From the cell containing the given text, extract its center point as [x, y] coordinate. 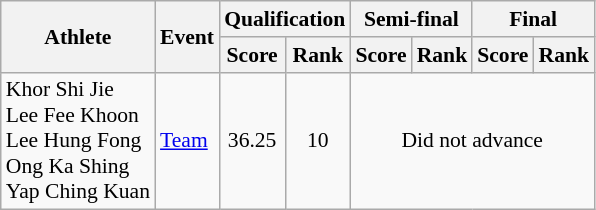
10 [318, 141]
36.25 [252, 141]
Semi-final [411, 19]
Event [187, 36]
Khor Shi JieLee Fee KhoonLee Hung FongOng Ka ShingYap Ching Kuan [78, 141]
Did not advance [472, 141]
Final [533, 19]
Qualification [284, 19]
Athlete [78, 36]
Team [187, 141]
